Locate the cell with the specified text and output its (x, y) center coordinate. 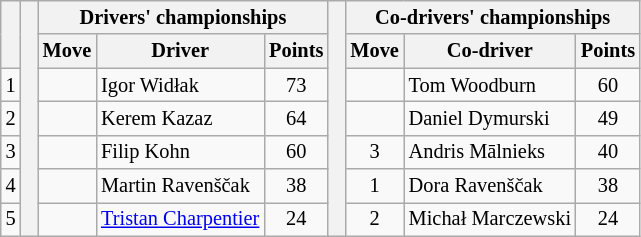
Driver (180, 51)
Co-drivers' championships (492, 17)
Filip Kohn (180, 152)
Tom Woodburn (490, 85)
49 (608, 118)
Tristan Charpentier (180, 219)
Co-driver (490, 51)
Drivers' championships (183, 17)
Daniel Dymurski (490, 118)
73 (296, 85)
5 (11, 219)
Michał Marczewski (490, 219)
4 (11, 186)
Andris Mālnieks (490, 152)
Igor Widłak (180, 85)
Dora Ravenščak (490, 186)
Martin Ravenščak (180, 186)
64 (296, 118)
Kerem Kazaz (180, 118)
40 (608, 152)
